Capture the cell that displays the provided text and extract its [x, y] central coordinate. 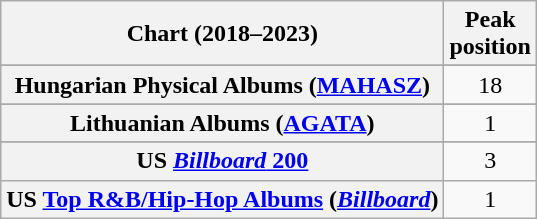
3 [490, 161]
US Billboard 200 [222, 161]
18 [490, 85]
US Top R&B/Hip-Hop Albums (Billboard) [222, 199]
Lithuanian Albums (AGATA) [222, 123]
Chart (2018–2023) [222, 34]
Peak position [490, 34]
Hungarian Physical Albums (MAHASZ) [222, 85]
